Capture the cell that displays the provided text and extract its [x, y] central coordinate. 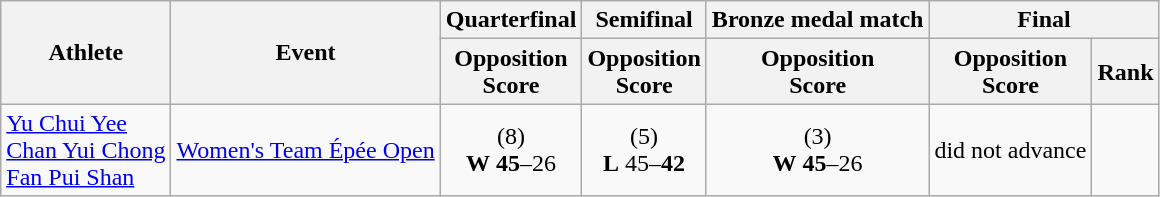
Event [306, 52]
Women's Team Épée Open [306, 150]
Bronze medal match [818, 20]
Rank [1126, 72]
(3)W 45–26 [818, 150]
Quarterfinal [511, 20]
Semifinal [644, 20]
Final [1044, 20]
did not advance [1010, 150]
Athlete [86, 52]
(8)W 45–26 [511, 150]
(5)L 45–42 [644, 150]
Yu Chui YeeChan Yui ChongFan Pui Shan [86, 150]
